Capture the cell that displays the provided text and extract its (X, Y) central coordinate. 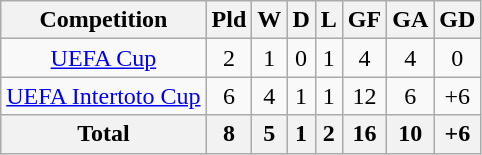
Pld (229, 20)
Total (104, 134)
GA (410, 20)
UEFA Cup (104, 58)
W (270, 20)
GF (364, 20)
Competition (104, 20)
L (328, 20)
UEFA Intertoto Cup (104, 96)
GD (458, 20)
8 (229, 134)
12 (364, 96)
D (301, 20)
5 (270, 134)
16 (364, 134)
10 (410, 134)
